Search for the cell housing the specified text and yield its (X, Y) center coordinate. 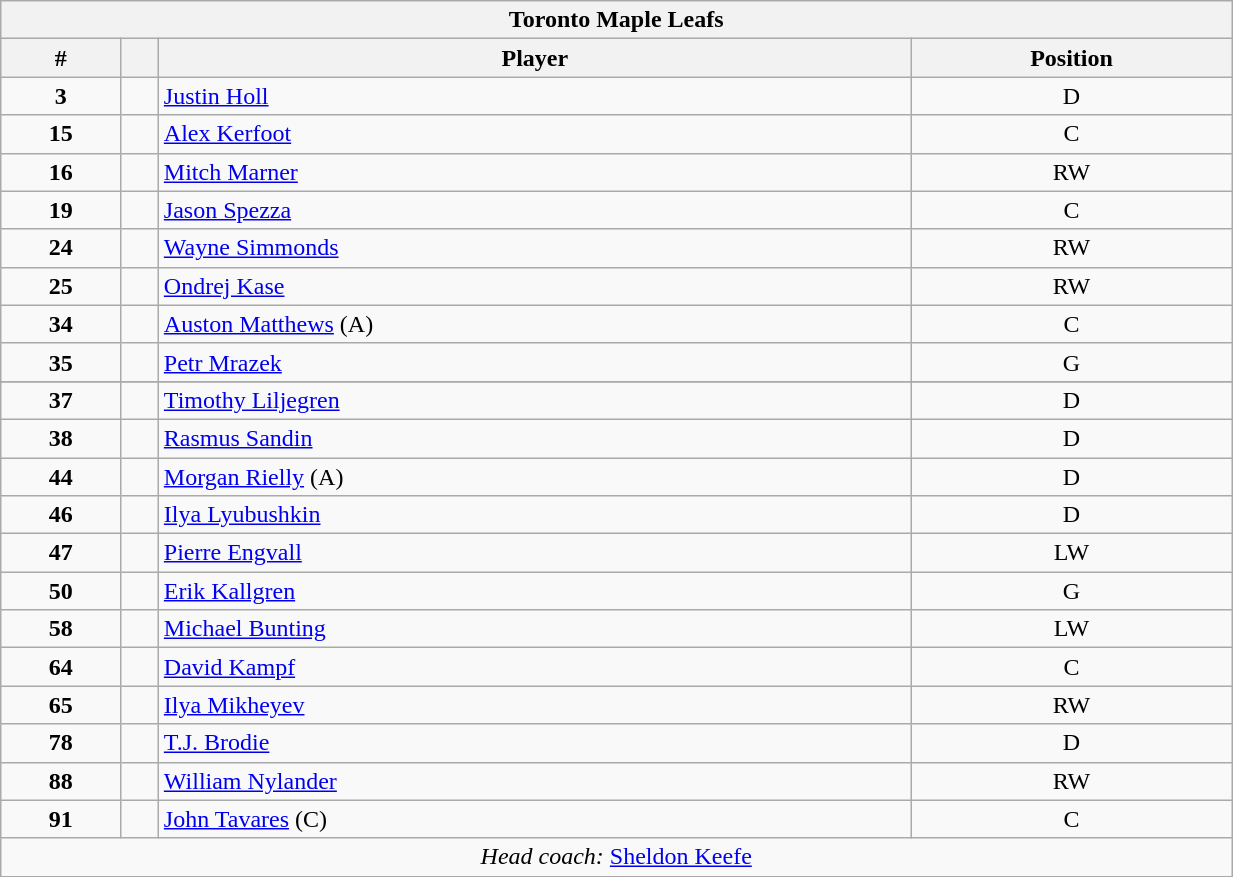
46 (61, 515)
# (61, 58)
16 (61, 172)
15 (61, 134)
Justin Holl (534, 96)
58 (61, 629)
88 (61, 781)
Erik Kallgren (534, 591)
50 (61, 591)
35 (61, 362)
Toronto Maple Leafs (616, 20)
Mitch Marner (534, 172)
Wayne Simmonds (534, 248)
91 (61, 819)
Ondrej Kase (534, 286)
64 (61, 667)
24 (61, 248)
Head coach: Sheldon Keefe (616, 857)
Morgan Rielly (A) (534, 477)
34 (61, 324)
Auston Matthews (A) (534, 324)
38 (61, 438)
19 (61, 210)
Pierre Engvall (534, 553)
78 (61, 743)
David Kampf (534, 667)
3 (61, 96)
25 (61, 286)
Petr Mrazek (534, 362)
John Tavares (C) (534, 819)
37 (61, 400)
Alex Kerfoot (534, 134)
Michael Bunting (534, 629)
44 (61, 477)
Ilya Mikheyev (534, 705)
Timothy Liljegren (534, 400)
Position (1071, 58)
T.J. Brodie (534, 743)
Jason Spezza (534, 210)
Player (534, 58)
65 (61, 705)
47 (61, 553)
Ilya Lyubushkin (534, 515)
William Nylander (534, 781)
Rasmus Sandin (534, 438)
